Determine the (x, y) coordinate at the center of the cell enclosing the given text.  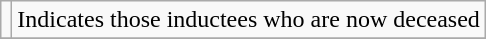
Indicates those inductees who are now deceased (249, 20)
